Return [x, y] of the center of cell containing provided text 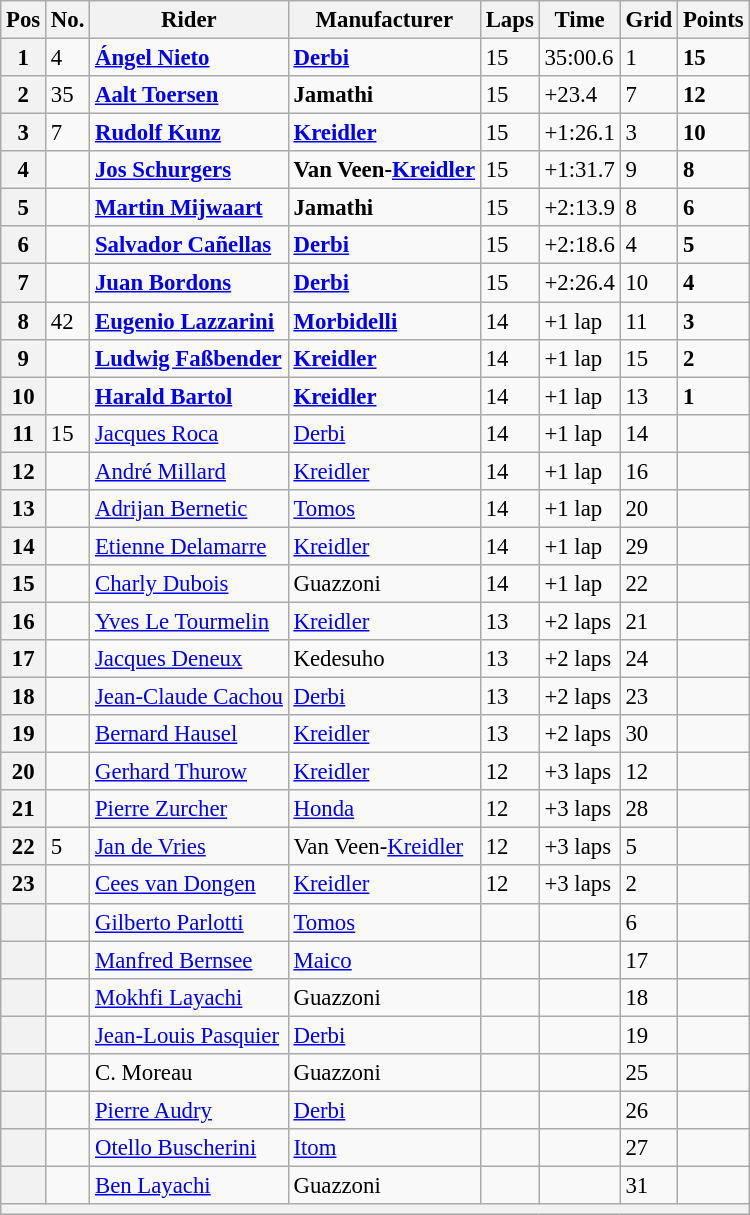
Jean-Louis Pasquier [189, 1035]
29 [648, 546]
Gilberto Parlotti [189, 922]
Ludwig Faßbender [189, 358]
Rudolf Kunz [189, 133]
Jacques Deneux [189, 659]
Jos Schurgers [189, 170]
Adrijan Bernetic [189, 509]
Morbidelli [384, 321]
+2:18.6 [580, 245]
Cees van Dongen [189, 885]
Jacques Roca [189, 433]
Yves Le Tourmelin [189, 621]
Eugenio Lazzarini [189, 321]
Pierre Audry [189, 1110]
Etienne Delamarre [189, 546]
Maico [384, 960]
Itom [384, 1148]
Jean-Claude Cachou [189, 697]
Grid [648, 20]
24 [648, 659]
28 [648, 809]
+2:26.4 [580, 283]
Bernard Hausel [189, 734]
Charly Dubois [189, 584]
42 [68, 321]
Jan de Vries [189, 847]
Time [580, 20]
C. Moreau [189, 1073]
Laps [510, 20]
25 [648, 1073]
Harald Bartol [189, 396]
Pierre Zurcher [189, 809]
Ben Layachi [189, 1185]
Juan Bordons [189, 283]
30 [648, 734]
+1:26.1 [580, 133]
Honda [384, 809]
Aalt Toersen [189, 95]
Mokhfi Layachi [189, 997]
+2:13.9 [580, 208]
Kedesuho [384, 659]
Otello Buscherini [189, 1148]
35:00.6 [580, 58]
Pos [24, 20]
Rider [189, 20]
+23.4 [580, 95]
André Millard [189, 471]
Salvador Cañellas [189, 245]
+1:31.7 [580, 170]
35 [68, 95]
Manfred Bernsee [189, 960]
27 [648, 1148]
26 [648, 1110]
31 [648, 1185]
Gerhard Thurow [189, 772]
Martin Mijwaart [189, 208]
No. [68, 20]
Ángel Nieto [189, 58]
Points [714, 20]
Manufacturer [384, 20]
